Return the (X, Y) coordinate for the center point of the cell that contains the specified text.  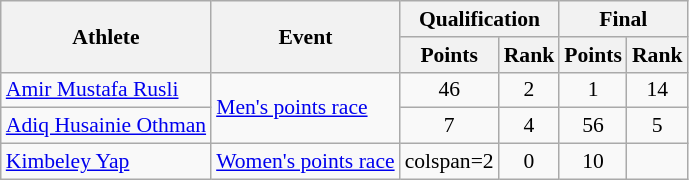
Qualification (480, 19)
Women's points race (306, 162)
46 (450, 90)
Men's points race (306, 108)
Event (306, 36)
0 (530, 162)
colspan=2 (450, 162)
Athlete (106, 36)
Amir Mustafa Rusli (106, 90)
Kimbeley Yap (106, 162)
2 (530, 90)
Final (623, 19)
5 (658, 126)
7 (450, 126)
4 (530, 126)
1 (593, 90)
Adiq Husainie Othman (106, 126)
56 (593, 126)
10 (593, 162)
14 (658, 90)
